Scan for the cell matching the given text and deliver its (x, y) coordinate at center. 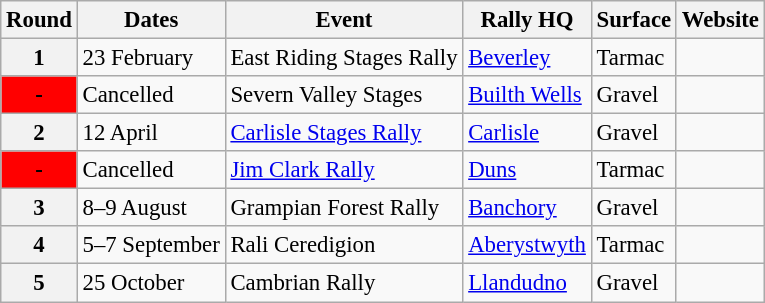
2 (39, 133)
Beverley (527, 58)
Llandudno (527, 283)
5 (39, 283)
5–7 September (151, 245)
Jim Clark Rally (344, 170)
Banchory (527, 208)
3 (39, 208)
Event (344, 20)
Surface (634, 20)
Severn Valley Stages (344, 95)
Rali Ceredigion (344, 245)
Carlisle Stages Rally (344, 133)
23 February (151, 58)
Grampian Forest Rally (344, 208)
1 (39, 58)
4 (39, 245)
Website (720, 20)
8–9 August (151, 208)
Builth Wells (527, 95)
Dates (151, 20)
Round (39, 20)
Cambrian Rally (344, 283)
Rally HQ (527, 20)
12 April (151, 133)
Carlisle (527, 133)
East Riding Stages Rally (344, 58)
Duns (527, 170)
Aberystwyth (527, 245)
25 October (151, 283)
